Provide the [x, y] coordinate of the cell's center where the given text is located.  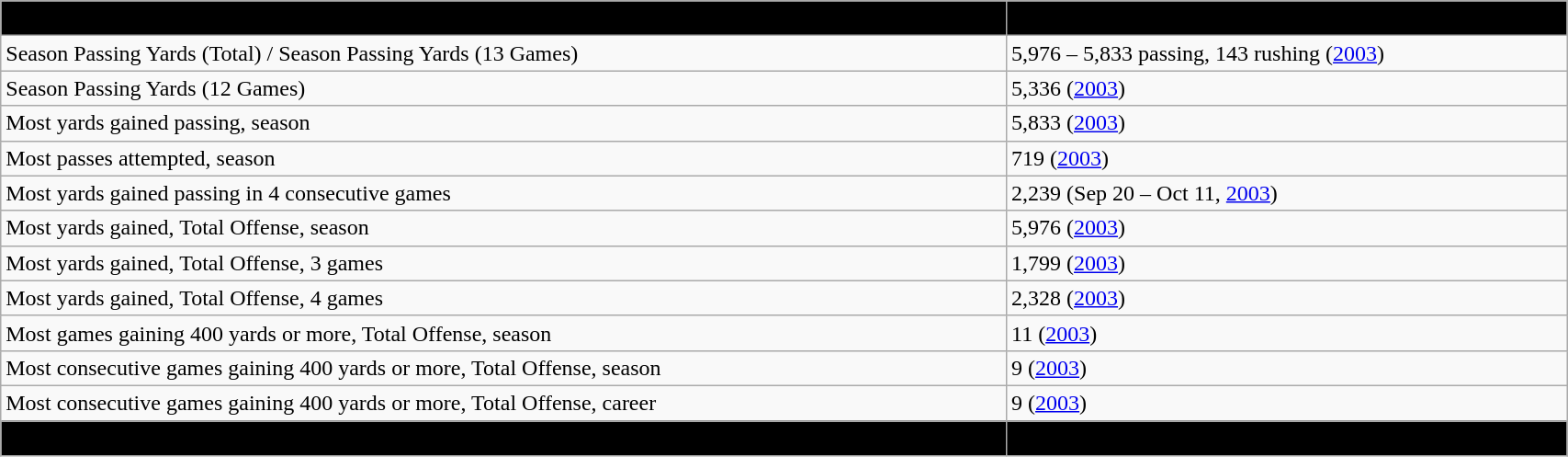
Most passes attempted, season [503, 158]
Most yards gained passing, season [503, 123]
5,336 (2003) [1287, 88]
Most yards gained, Total Offense, season [503, 228]
Season Passing Yards (12 Games) [503, 88]
719 (2003) [1287, 158]
5,976 – 5,833 passing, 143 rushing (2003) [1287, 53]
NCAA Record [503, 18]
Most yards gained, Total Offense, 3 games [503, 263]
Most consecutive games gaining 400 yards or more, Total Offense, career [503, 403]
5,833 (2003) [1287, 123]
Season Passing Yards (Total) / Season Passing Yards (13 Games) [503, 53]
Most games gaining 400 yards or more, Total Offense, season [503, 333]
Most yards gained, Total Offense, 4 games [503, 298]
2,328 (2003) [1287, 298]
11 (2003) [1287, 333]
Need More Space Here Now More More [1287, 439]
5,976 (2003) [1287, 228]
Most yards gained passing in 4 consecutive games [503, 193]
1,799 (2003) [1287, 263]
2,239 (Sep 20 – Oct 11, 2003) [1287, 193]
Statistic [1287, 18]
